Scan for the cell matching the given text and deliver its (X, Y) coordinate at center. 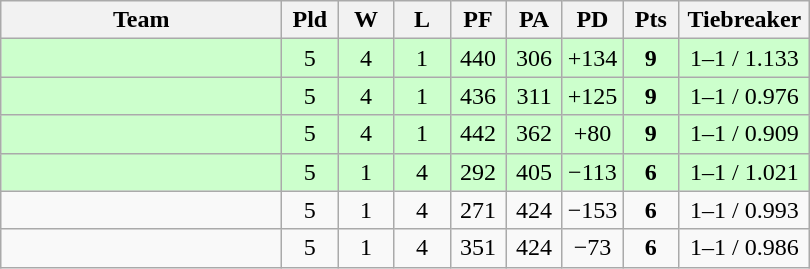
Pts (651, 20)
271 (478, 210)
1–1 / 1.021 (744, 172)
PF (478, 20)
Pld (310, 20)
1–1 / 0.976 (744, 96)
+80 (592, 134)
442 (478, 134)
362 (534, 134)
−113 (592, 172)
1–1 / 1.133 (744, 58)
−73 (592, 248)
L (422, 20)
1–1 / 0.909 (744, 134)
436 (478, 96)
351 (478, 248)
Team (142, 20)
PD (592, 20)
+134 (592, 58)
440 (478, 58)
−153 (592, 210)
1–1 / 0.993 (744, 210)
1–1 / 0.986 (744, 248)
+125 (592, 96)
PA (534, 20)
306 (534, 58)
Tiebreaker (744, 20)
W (366, 20)
292 (478, 172)
311 (534, 96)
405 (534, 172)
